Detect which cell encompasses the target text, then output its [x, y] center coordinate. 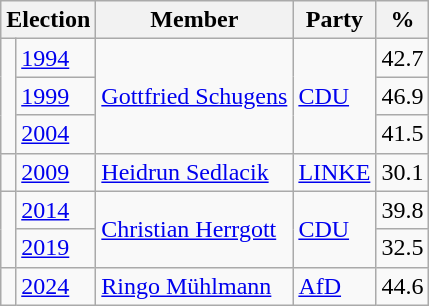
Election [48, 20]
Ringo Mühlmann [194, 286]
Party [334, 20]
46.9 [402, 96]
Heidrun Sedlacik [194, 172]
44.6 [402, 286]
1994 [56, 58]
2019 [56, 248]
32.5 [402, 248]
2024 [56, 286]
2014 [56, 210]
% [402, 20]
2009 [56, 172]
Christian Herrgott [194, 229]
2004 [56, 134]
41.5 [402, 134]
Gottfried Schugens [194, 96]
AfD [334, 286]
39.8 [402, 210]
42.7 [402, 58]
Member [194, 20]
1999 [56, 96]
LINKE [334, 172]
30.1 [402, 172]
